Capture the cell that displays the provided text and extract its (x, y) central coordinate. 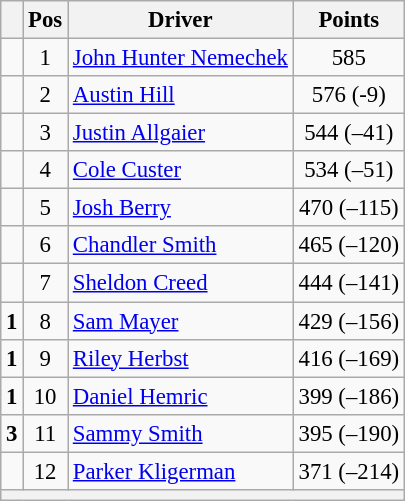
2 (46, 95)
585 (348, 58)
429 (–156) (348, 321)
576 (-9) (348, 95)
7 (46, 283)
544 (–41) (348, 133)
12 (46, 471)
Austin Hill (181, 95)
9 (46, 358)
399 (–186) (348, 396)
Points (348, 20)
6 (46, 245)
8 (46, 321)
Josh Berry (181, 208)
470 (–115) (348, 208)
10 (46, 396)
Sam Mayer (181, 321)
465 (–120) (348, 245)
11 (46, 433)
416 (–169) (348, 358)
Cole Custer (181, 170)
4 (46, 170)
444 (–141) (348, 283)
5 (46, 208)
Chandler Smith (181, 245)
Pos (46, 20)
Parker Kligerman (181, 471)
Driver (181, 20)
395 (–190) (348, 433)
Sheldon Creed (181, 283)
John Hunter Nemechek (181, 58)
Sammy Smith (181, 433)
Daniel Hemric (181, 396)
534 (–51) (348, 170)
Riley Herbst (181, 358)
371 (–214) (348, 471)
Justin Allgaier (181, 133)
